Search for the cell housing the specified text and yield its (x, y) center coordinate. 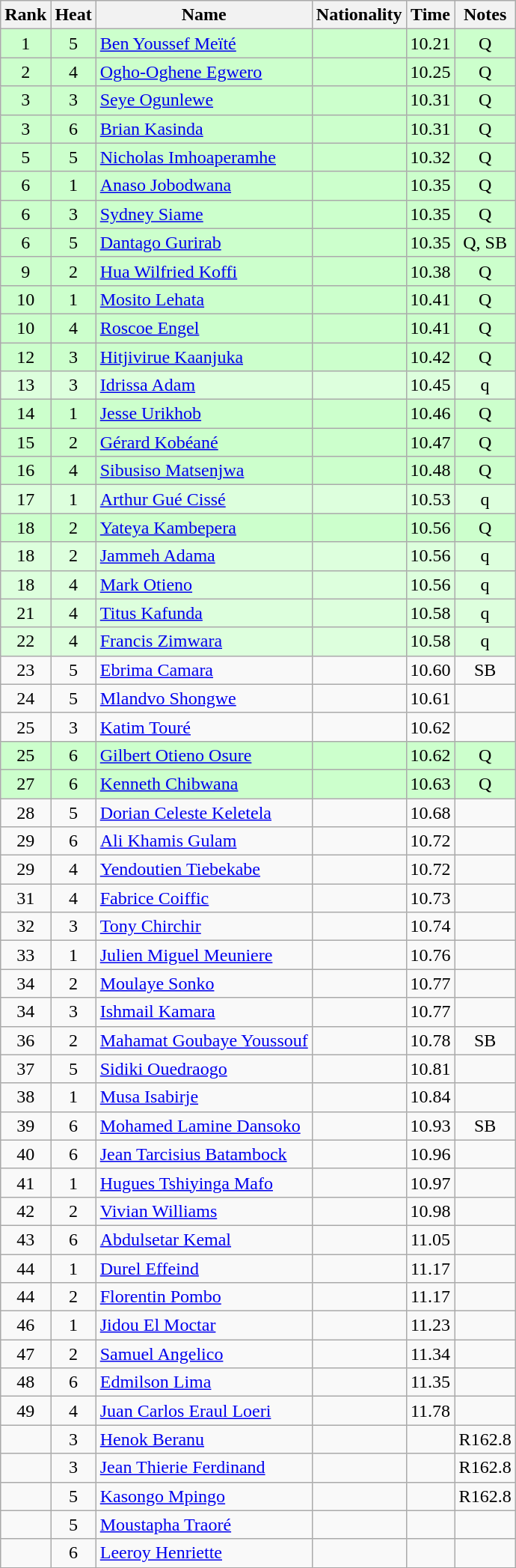
27 (25, 784)
Q, SB (485, 242)
10.98 (431, 1211)
Kenneth Chibwana (203, 784)
10.97 (431, 1183)
Ogho-Oghene Egwero (203, 72)
10.63 (431, 784)
Sidiki Ouedraogo (203, 1069)
32 (25, 927)
10.48 (431, 471)
10.73 (431, 898)
Francis Zimwara (203, 641)
Henok Beranu (203, 1439)
Idrissa Adam (203, 385)
Samuel Angelico (203, 1354)
49 (25, 1411)
14 (25, 414)
Fabrice Coiffic (203, 898)
10.32 (431, 157)
Gilbert Otieno Osure (203, 755)
41 (25, 1183)
9 (25, 271)
Heat (73, 15)
Dorian Celeste Keletela (203, 812)
Rank (25, 15)
Yateya Kambepera (203, 528)
Yendoutien Tiebekabe (203, 870)
Mahamat Goubaye Youssouf (203, 1040)
10.53 (431, 499)
10.45 (431, 385)
42 (25, 1211)
10.96 (431, 1154)
Gérard Kobéané (203, 442)
Jammeh Adama (203, 556)
Nicholas Imhoaperamhe (203, 157)
Time (431, 15)
11.05 (431, 1239)
Jidou El Moctar (203, 1326)
Edmilson Lima (203, 1382)
10.60 (431, 670)
10.38 (431, 271)
33 (25, 955)
Ali Khamis Gulam (203, 841)
10.21 (431, 43)
Titus Kafunda (203, 613)
Hua Wilfried Koffi (203, 271)
10.81 (431, 1069)
17 (25, 499)
11.35 (431, 1382)
Notes (485, 15)
13 (25, 385)
Durel Effeind (203, 1269)
36 (25, 1040)
Jean Tarcisius Batambock (203, 1154)
47 (25, 1354)
43 (25, 1239)
48 (25, 1382)
Ben Youssef Meïté (203, 43)
10.74 (431, 927)
Ishmail Kamara (203, 1012)
Sydney Siame (203, 214)
10.78 (431, 1040)
Hugues Tshiyinga Mafo (203, 1183)
24 (25, 698)
11.78 (431, 1411)
Seye Ogunlewe (203, 100)
10.68 (431, 812)
Katim Touré (203, 727)
Mlandvo Shongwe (203, 698)
10.42 (431, 357)
Vivian Williams (203, 1211)
Juan Carlos Eraul Loeri (203, 1411)
10.93 (431, 1126)
22 (25, 641)
Moulaye Sonko (203, 983)
Mohamed Lamine Dansoko (203, 1126)
Florentin Pombo (203, 1297)
Mark Otieno (203, 585)
Hitjivirue Kaanjuka (203, 357)
10.46 (431, 414)
Anaso Jobodwana (203, 186)
Julien Miguel Meuniere (203, 955)
11.23 (431, 1326)
Name (203, 15)
21 (25, 613)
38 (25, 1097)
Brian Kasinda (203, 129)
46 (25, 1326)
Dantago Gurirab (203, 242)
10.84 (431, 1097)
Jesse Urikhob (203, 414)
10.47 (431, 442)
11.34 (431, 1354)
Ebrima Camara (203, 670)
37 (25, 1069)
16 (25, 471)
Abdulsetar Kemal (203, 1239)
39 (25, 1126)
40 (25, 1154)
Leeroy Henriette (203, 1553)
Arthur Gué Cissé (203, 499)
Nationality (359, 15)
Sibusiso Matsenjwa (203, 471)
10.25 (431, 72)
31 (25, 898)
Musa Isabirje (203, 1097)
10.61 (431, 698)
Mosito Lehata (203, 299)
12 (25, 357)
15 (25, 442)
Roscoe Engel (203, 328)
28 (25, 812)
Kasongo Mpingo (203, 1496)
10.76 (431, 955)
23 (25, 670)
Jean Thierie Ferdinand (203, 1468)
Moustapha Traoré (203, 1525)
Tony Chirchir (203, 927)
